Capture the cell that displays the provided text and extract its (X, Y) central coordinate. 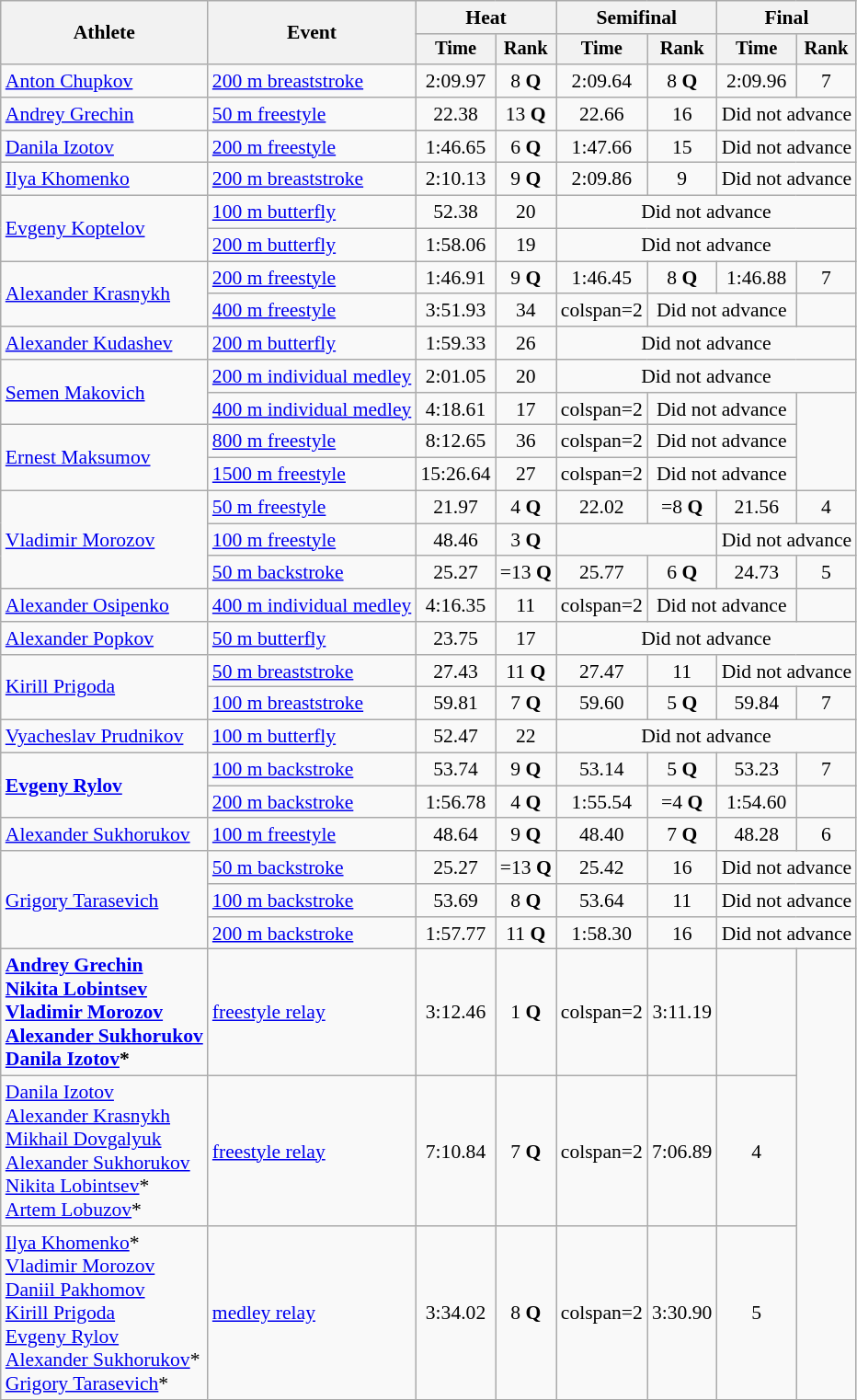
48.46 (455, 540)
1:46.88 (757, 278)
1:58.30 (601, 934)
22 (526, 737)
21.56 (757, 508)
Vladimir Morozov (105, 541)
36 (526, 442)
Kirill Prigoda (105, 688)
800 m freestyle (313, 442)
3:12.46 (455, 1013)
50 m breaststroke (313, 671)
Alexander Krasnykh (105, 294)
25.77 (601, 573)
Ilya Khomenko (105, 179)
23.75 (455, 638)
50 m butterfly (313, 638)
Final (787, 17)
1:58.06 (455, 246)
6 (826, 835)
1:56.78 (455, 802)
1:47.66 (601, 147)
2:09.86 (601, 179)
13 Q (526, 114)
2:09.96 (757, 81)
Ilya Khomenko*Vladimir MorozovDaniil PakhomovKirill PrigodaEvgeny RylovAlexander Sukhorukov*Grigory Tarasevich* (105, 1314)
1:46.91 (455, 278)
3 Q (526, 540)
3:30.90 (682, 1314)
1:59.33 (455, 343)
Grigory Tarasevich (105, 900)
1:57.77 (455, 934)
3:11.19 (682, 1013)
Andrey GrechinNikita LobintsevVladimir MorozovAlexander SukhorukovDanila Izotov* (105, 1013)
7:10.84 (455, 1152)
22.02 (601, 508)
Heat (486, 17)
Athlete (105, 33)
7:06.89 (682, 1152)
48.40 (601, 835)
1500 m freestyle (313, 475)
2:01.05 (455, 376)
4:16.35 (455, 605)
Danila IzotovAlexander KrasnykhMikhail DovgalyukAlexander SukhorukovNikita Lobintsev*Artem Lobuzov* (105, 1152)
Andrey Grechin (105, 114)
22.66 (601, 114)
26 (526, 343)
Alexander Sukhorukov (105, 835)
53.74 (455, 770)
=4 Q (682, 802)
Alexander Kudashev (105, 343)
Event (313, 33)
Danila Izotov (105, 147)
Semen Makovich (105, 392)
52.47 (455, 737)
52.38 (455, 212)
2:09.64 (601, 81)
Evgeny Rylov (105, 786)
19 (526, 246)
25.42 (601, 867)
27.43 (455, 671)
59.81 (455, 704)
27 (526, 475)
53.23 (757, 770)
3:34.02 (455, 1314)
2:09.97 (455, 81)
15:26.64 (455, 475)
medley relay (313, 1314)
15 (682, 147)
1:46.45 (601, 278)
2:10.13 (455, 179)
9 (682, 179)
1:46.65 (455, 147)
Alexander Osipenko (105, 605)
53.69 (455, 901)
1 Q (526, 1013)
400 m freestyle (313, 311)
Vyacheslav Prudnikov (105, 737)
53.14 (601, 770)
21.97 (455, 508)
1:54.60 (757, 802)
3:51.93 (455, 311)
59.60 (601, 704)
Evgeny Koptelov (105, 228)
Ernest Maksumov (105, 458)
48.64 (455, 835)
200 m individual medley (313, 376)
59.84 (757, 704)
24.73 (757, 573)
53.64 (601, 901)
34 (526, 311)
100 m breaststroke (313, 704)
=8 Q (682, 508)
Semifinal (636, 17)
48.28 (757, 835)
Alexander Popkov (105, 638)
27.47 (601, 671)
4:18.61 (455, 409)
8:12.65 (455, 442)
1:55.54 (601, 802)
22.38 (455, 114)
Anton Chupkov (105, 81)
